Identify which cell holds the provided text, then report its (x, y) central coordinate. 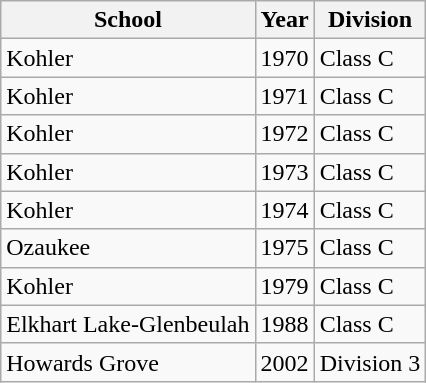
1970 (284, 58)
Division (370, 20)
Elkhart Lake-Glenbeulah (128, 324)
1973 (284, 172)
1975 (284, 248)
1972 (284, 134)
1974 (284, 210)
2002 (284, 362)
Division 3 (370, 362)
School (128, 20)
Ozaukee (128, 248)
1979 (284, 286)
Year (284, 20)
Howards Grove (128, 362)
1971 (284, 96)
1988 (284, 324)
